Return (X, Y) of the center of cell containing provided text 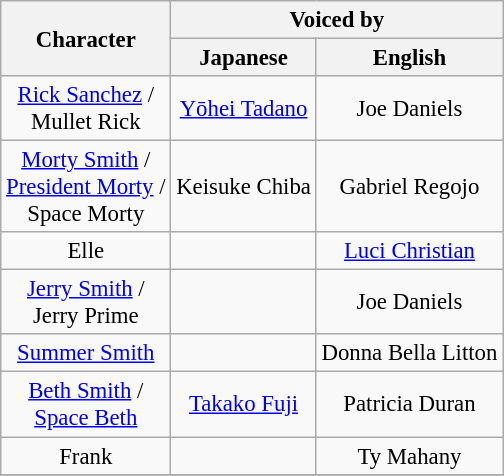
Jerry Smith /Jerry Prime (86, 302)
Beth Smith /Space Beth (86, 404)
Elle (86, 251)
English (409, 58)
Keisuke Chiba (244, 187)
Yōhei Tadano (244, 108)
Frank (86, 456)
Rick Sanchez /Mullet Rick (86, 108)
Japanese (244, 58)
Donna Bella Litton (409, 353)
Luci Christian (409, 251)
Gabriel Regojo (409, 187)
Takako Fuji (244, 404)
Character (86, 38)
Voiced by (337, 20)
Morty Smith /President Morty /Space Morty (86, 187)
Patricia Duran (409, 404)
Ty Mahany (409, 456)
Summer Smith (86, 353)
